Output the (x, y) coordinate of the center of the cell containing the given text.  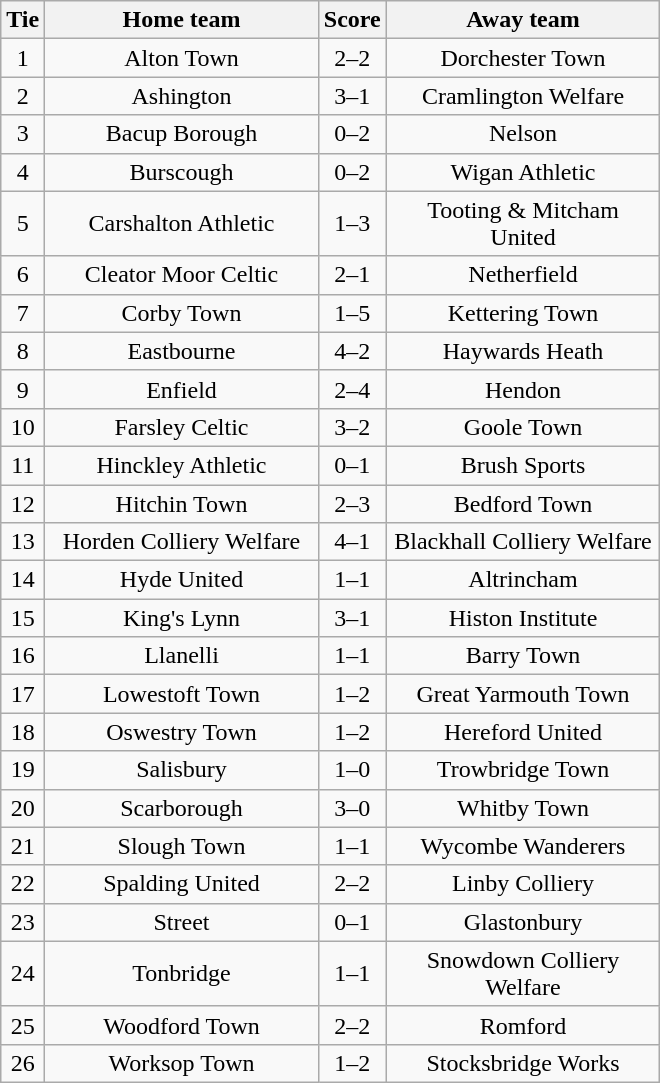
3 (23, 134)
24 (23, 974)
Hinckley Athletic (182, 465)
Stocksbridge Works (523, 1063)
Cramlington Welfare (523, 96)
Spalding United (182, 884)
Salisbury (182, 770)
Trowbridge Town (523, 770)
6 (23, 275)
9 (23, 389)
Ashington (182, 96)
11 (23, 465)
Wigan Athletic (523, 172)
Lowestoft Town (182, 694)
12 (23, 503)
1–3 (352, 224)
Enfield (182, 389)
Away team (523, 20)
Street (182, 922)
Eastbourne (182, 351)
1–5 (352, 313)
Cleator Moor Celtic (182, 275)
Tonbridge (182, 974)
7 (23, 313)
Kettering Town (523, 313)
Burscough (182, 172)
Worksop Town (182, 1063)
13 (23, 542)
2–1 (352, 275)
Carshalton Athletic (182, 224)
2 (23, 96)
Woodford Town (182, 1025)
Whitby Town (523, 808)
Oswestry Town (182, 732)
Corby Town (182, 313)
21 (23, 846)
25 (23, 1025)
Brush Sports (523, 465)
Score (352, 20)
Horden Colliery Welfare (182, 542)
Hyde United (182, 580)
4–1 (352, 542)
Hendon (523, 389)
Linby Colliery (523, 884)
15 (23, 618)
20 (23, 808)
Romford (523, 1025)
Tie (23, 20)
1–0 (352, 770)
Barry Town (523, 656)
22 (23, 884)
3–0 (352, 808)
26 (23, 1063)
16 (23, 656)
2–4 (352, 389)
Home team (182, 20)
10 (23, 427)
Hereford United (523, 732)
2–3 (352, 503)
8 (23, 351)
Bedford Town (523, 503)
Snowdown Colliery Welfare (523, 974)
23 (23, 922)
King's Lynn (182, 618)
Blackhall Colliery Welfare (523, 542)
17 (23, 694)
Glastonbury (523, 922)
Llanelli (182, 656)
Alton Town (182, 58)
Farsley Celtic (182, 427)
4–2 (352, 351)
Goole Town (523, 427)
Hitchin Town (182, 503)
Slough Town (182, 846)
4 (23, 172)
Histon Institute (523, 618)
Wycombe Wanderers (523, 846)
Nelson (523, 134)
Scarborough (182, 808)
1 (23, 58)
5 (23, 224)
Bacup Borough (182, 134)
Dorchester Town (523, 58)
Altrincham (523, 580)
19 (23, 770)
14 (23, 580)
Netherfield (523, 275)
3–2 (352, 427)
Tooting & Mitcham United (523, 224)
18 (23, 732)
Haywards Heath (523, 351)
Great Yarmouth Town (523, 694)
